From the cell containing the given text, extract its center point as (X, Y) coordinate. 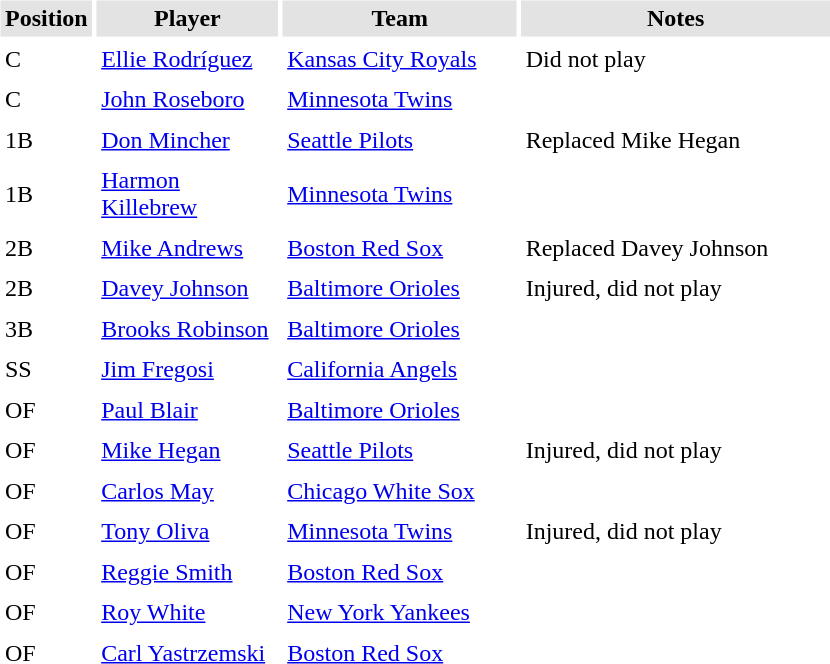
Kansas City Royals (400, 59)
Davey Johnson (188, 288)
Brooks Robinson (188, 329)
SS (46, 370)
Paul Blair (188, 410)
Tony Oliva (188, 532)
Replaced Davey Johnson (676, 248)
Notes (676, 18)
Position (46, 18)
Harmon Killebrew (188, 194)
Ellie Rodríguez (188, 59)
Mike Andrews (188, 248)
New York Yankees (400, 612)
Did not play (676, 59)
Chicago White Sox (400, 491)
Replaced Mike Hegan (676, 140)
Mike Hegan (188, 450)
John Roseboro (188, 100)
California Angels (400, 370)
Player (188, 18)
Reggie Smith (188, 572)
Jim Fregosi (188, 370)
Team (400, 18)
3B (46, 329)
Roy White (188, 612)
Don Mincher (188, 140)
Carlos May (188, 491)
